Capture the cell that displays the provided text and extract its (X, Y) central coordinate. 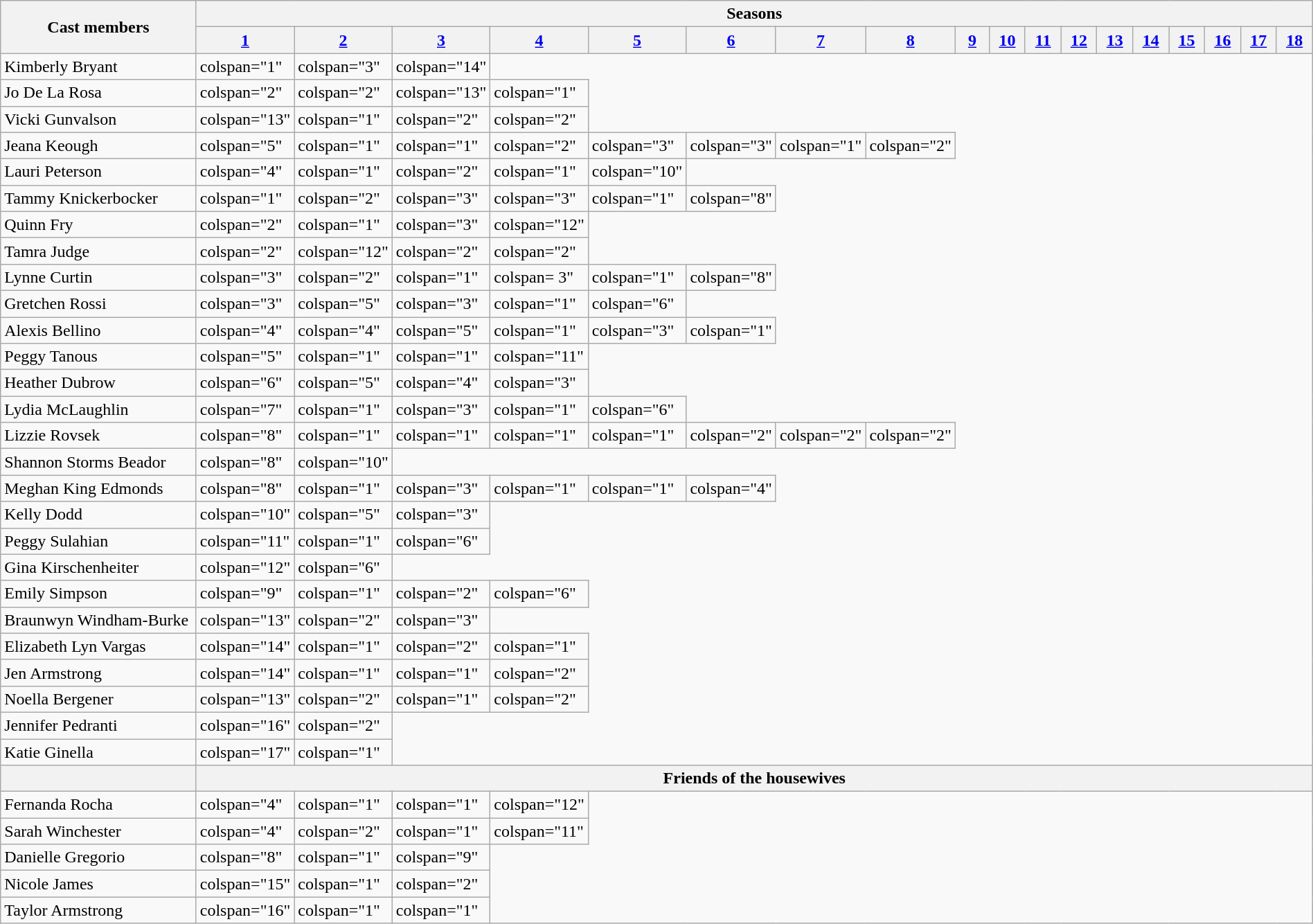
Braunwyn Windham-Burke (98, 620)
Vicki Gunvalson (98, 119)
Tammy Knickerbocker (98, 198)
Taylor Armstrong (98, 910)
Danielle Gregorio (98, 858)
2 (343, 40)
Emily Simpson (98, 594)
Fernanda Rocha (98, 805)
11 (1043, 40)
1 (245, 40)
Lydia McLaughlin (98, 409)
Kelly Dodd (98, 515)
5 (637, 40)
10 (1008, 40)
Noella Bergener (98, 699)
9 (972, 40)
colspan= 3" (539, 277)
Sarah Winchester (98, 831)
Friends of the housewives (754, 779)
16 (1222, 40)
18 (1294, 40)
Quinn Fry (98, 224)
Peggy Sulahian (98, 541)
colspan="17" (245, 752)
7 (821, 40)
Katie Ginella (98, 752)
Jen Armstrong (98, 673)
8 (911, 40)
Gina Kirschenheiter (98, 567)
6 (731, 40)
Nicole James (98, 884)
Peggy Tanous (98, 357)
Kimberly Bryant (98, 66)
15 (1187, 40)
Jo De La Rosa (98, 93)
Elizabeth Lyn Vargas (98, 646)
3 (441, 40)
17 (1258, 40)
colspan="7" (245, 409)
Cast members (98, 27)
4 (539, 40)
12 (1079, 40)
Lauri Peterson (98, 172)
Alexis Bellino (98, 330)
Gretchen Rossi (98, 303)
Lizzie Rovsek (98, 436)
13 (1115, 40)
Shannon Storms Beador (98, 462)
colspan="15" (245, 884)
Jeana Keough (98, 145)
14 (1151, 40)
Jennifer Pedranti (98, 725)
Heather Dubrow (98, 383)
Seasons (754, 14)
Tamra Judge (98, 251)
Meghan King Edmonds (98, 488)
Lynne Curtin (98, 277)
